For the text-containing cell, return its midpoint in (x, y) coordinate format. 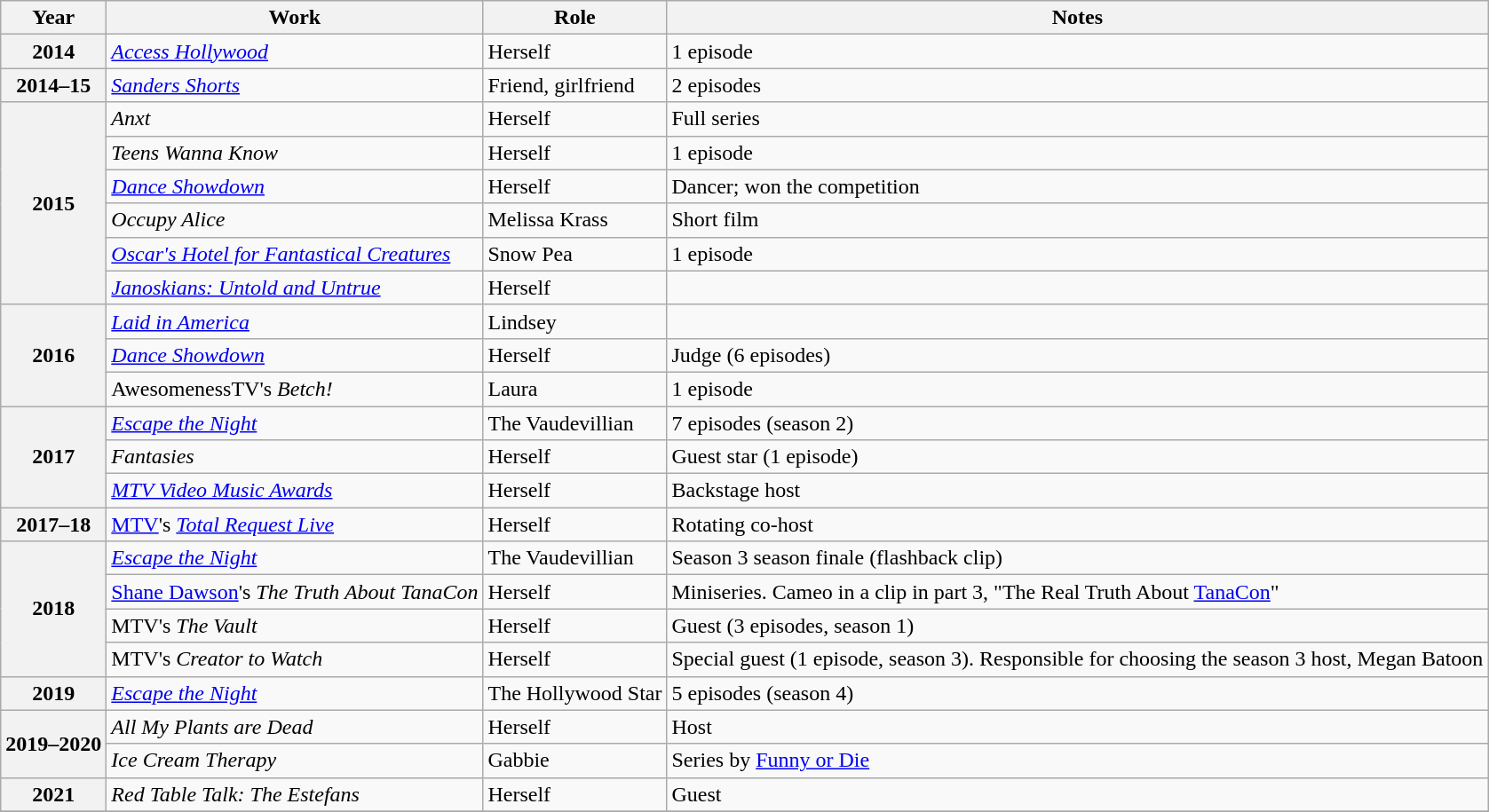
Guest (3 episodes, season 1) (1078, 626)
Snow Pea (575, 254)
Work (295, 18)
AwesomenessTV's Betch! (295, 389)
Special guest (1 episode, season 3). Responsible for choosing the season 3 host, Megan Batoon (1078, 659)
Miniseries. Cameo in a clip in part 3, "The Real Truth About TanaCon" (1078, 592)
MTV's Creator to Watch (295, 659)
Red Table Talk: The Estefans (295, 794)
Full series (1078, 119)
Series by Funny or Die (1078, 761)
MTV's The Vault (295, 626)
2015 (53, 203)
2 episodes (1078, 85)
Ice Cream Therapy (295, 761)
MTV Video Music Awards (295, 491)
Rotating co-host (1078, 524)
Anxt (295, 119)
The Hollywood Star (575, 693)
Short film (1078, 220)
All My Plants are Dead (295, 727)
Teens Wanna Know (295, 153)
MTV's Total Request Live (295, 524)
Judge (6 episodes) (1078, 355)
2014 (53, 51)
Occupy Alice (295, 220)
2014–15 (53, 85)
Fantasies (295, 457)
Lindsey (575, 321)
Gabbie (575, 761)
2019 (53, 693)
5 episodes (season 4) (1078, 693)
Backstage host (1078, 491)
Season 3 season finale (flashback clip) (1078, 558)
Year (53, 18)
Notes (1078, 18)
2017–18 (53, 524)
Access Hollywood (295, 51)
Guest star (1 episode) (1078, 457)
Laura (575, 389)
Friend, girlfriend (575, 85)
Dancer; won the competition (1078, 186)
Oscar's Hotel for Fantastical Creatures (295, 254)
Guest (1078, 794)
Laid in America (295, 321)
Role (575, 18)
2016 (53, 355)
7 episodes (season 2) (1078, 423)
Melissa Krass (575, 220)
Shane Dawson's The Truth About TanaCon (295, 592)
Janoskians: Untold and Untrue (295, 288)
Sanders Shorts (295, 85)
2021 (53, 794)
2017 (53, 457)
2018 (53, 609)
2019–2020 (53, 744)
Host (1078, 727)
